Pinpoint the cell where the given text exists, returning its (x, y) midpoint coordinate. 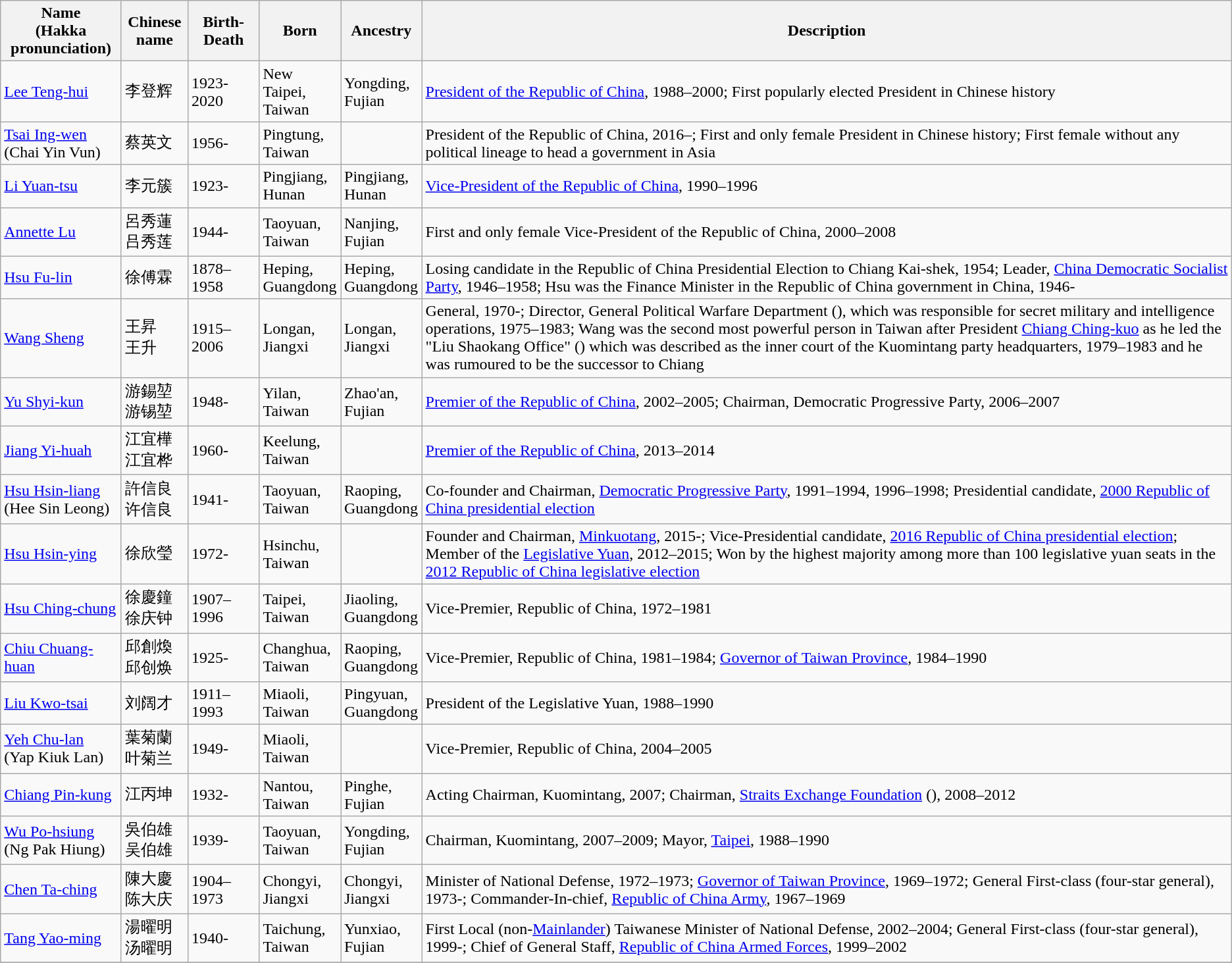
徐慶鐘徐庆钟 (154, 608)
陳大慶陈大庆 (154, 889)
1923-2020 (224, 91)
Vice-Premier, Republic of China, 2004–2005 (827, 749)
Acting Chairman, Kuomintang, 2007; Chairman, Straits Exchange Foundation (), 2008–2012 (827, 795)
1925- (224, 658)
Annette Lu (61, 232)
1960- (224, 450)
Yilan, Taiwan (300, 402)
1939- (224, 841)
Taipei, Taiwan (300, 608)
湯曜明汤曜明 (154, 938)
Lee Teng-hui (61, 91)
Chen Ta-ching (61, 889)
Premier of the Republic of China, 2013–2014 (827, 450)
1878–1958 (224, 278)
刘阔才 (154, 703)
1907–1996 (224, 608)
1923- (224, 186)
Hsu Hsin-liang(Hee Sin Leong) (61, 499)
Tsai Ing-wen(Chai Yin Vun) (61, 143)
Tang Yao-ming (61, 938)
Description (827, 31)
蔡英文 (154, 143)
First and only female Vice-President of the Republic of China, 2000–2008 (827, 232)
Co-founder and Chairman, Democratic Progressive Party, 1991–1994, 1996–1998; Presidential candidate, 2000 Republic of China presidential election (827, 499)
Name(Hakka pronunciation) (61, 31)
Chiu Chuang-huan (61, 658)
Hsu Fu-lin (61, 278)
邱創煥邱创焕 (154, 658)
Yu Shyi-kun (61, 402)
Nantou, Taiwan (300, 795)
Yunxiao, Fujian (382, 938)
Nanjing, Fujian (382, 232)
王昇王升 (154, 338)
Vice-Premier, Republic of China, 1972–1981 (827, 608)
1948- (224, 402)
Changhua, Taiwan (300, 658)
Chinese name (154, 31)
徐傅霖 (154, 278)
Birth-Death (224, 31)
游錫堃游锡堃 (154, 402)
Keelung, Taiwan (300, 450)
Pingtung, Taiwan (300, 143)
Wu Po-hsiung(Ng Pak Hiung) (61, 841)
吳伯雄吴伯雄 (154, 841)
New Taipei, Taiwan (300, 91)
1915–2006 (224, 338)
Hsu Hsin-ying (61, 554)
Jiang Yi-huah (61, 450)
Ancestry (382, 31)
1944- (224, 232)
呂秀蓮吕秀莲 (154, 232)
Hsu Ching-chung (61, 608)
Li Yuan-tsu (61, 186)
Zhao'an, Fujian (382, 402)
Chairman, Kuomintang, 2007–2009; Mayor, Taipei, 1988–1990 (827, 841)
1949- (224, 749)
Jiaoling, Guangdong (382, 608)
Wang Sheng (61, 338)
Vice-President of the Republic of China, 1990–1996 (827, 186)
Yeh Chu-lan(Yap Kiuk Lan) (61, 749)
許信良许信良 (154, 499)
Pinghe, Fujian (382, 795)
李登辉 (154, 91)
Vice-Premier, Republic of China, 1981–1984; Governor of Taiwan Province, 1984–1990 (827, 658)
1972- (224, 554)
1904–1973 (224, 889)
1911–1993 (224, 703)
葉菊蘭叶菊兰 (154, 749)
江丙坤 (154, 795)
Pingyuan, Guangdong (382, 703)
Taichung, Taiwan (300, 938)
1940- (224, 938)
1941- (224, 499)
1932- (224, 795)
President of the Republic of China, 1988–2000; First popularly elected President in Chinese history (827, 91)
徐欣瑩 (154, 554)
Premier of the Republic of China, 2002–2005; Chairman, Democratic Progressive Party, 2006–2007 (827, 402)
李元簇 (154, 186)
江宜樺江宜桦 (154, 450)
Chiang Pin-kung (61, 795)
President of the Legislative Yuan, 1988–1990 (827, 703)
Hsinchu, Taiwan (300, 554)
1956- (224, 143)
Liu Kwo-tsai (61, 703)
Born (300, 31)
